Determine the (x, y) coordinate at the center of the cell enclosing the given text.  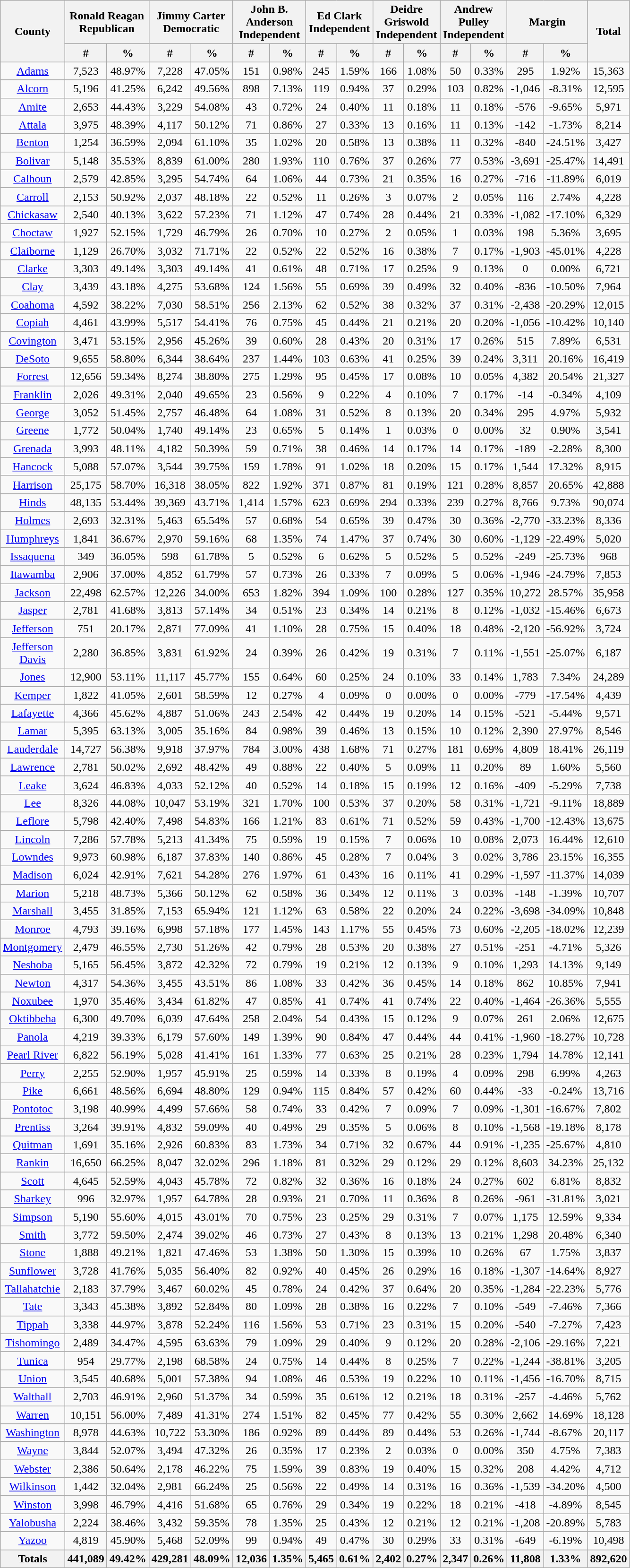
20.48% (566, 1235)
4,263 (608, 1073)
Jackson (33, 593)
598 (170, 557)
394 (321, 593)
13,716 (608, 1091)
-29.16% (566, 1343)
48.73% (128, 893)
862 (525, 983)
52.15% (128, 233)
4,793 (86, 929)
-16.70% (566, 1378)
6,721 (608, 269)
237 (251, 359)
6,340 (608, 1235)
4,645 (86, 1181)
0.67% (422, 1145)
36.05% (128, 557)
0.02% (489, 857)
58.51% (212, 305)
49.21% (128, 1253)
43.71% (212, 502)
5,463 (170, 520)
3,338 (86, 1325)
62.57% (128, 593)
3,544 (170, 466)
Marshall (33, 911)
52.09% (212, 1541)
0.04% (422, 857)
1,691 (86, 1145)
56.19% (128, 1055)
7.34% (566, 677)
Chickasaw (33, 215)
3,786 (525, 857)
Monroe (33, 929)
58.80% (128, 359)
51.45% (128, 413)
2.74% (566, 197)
45.91% (212, 1073)
16,318 (170, 484)
-1,464 (525, 1001)
161 (251, 1055)
Amite (33, 107)
-840 (525, 143)
1.39% (287, 1037)
4,117 (170, 125)
186 (251, 1433)
14,727 (86, 749)
3,993 (86, 448)
Ed ClarkIndependent (340, 22)
822 (251, 484)
996 (86, 1199)
198 (525, 233)
14.69% (566, 1414)
36.85% (128, 653)
36.59% (128, 143)
56.45% (128, 965)
2,653 (86, 107)
3,624 (86, 785)
48,135 (86, 502)
48.18% (212, 197)
40.13% (128, 215)
68 (251, 538)
7,153 (170, 911)
5,366 (170, 893)
49.70% (128, 1019)
46.91% (128, 1396)
-17.54% (566, 695)
1.47% (355, 538)
0.88% (287, 767)
294 (388, 502)
-649 (525, 1541)
Alcorn (33, 89)
56.38% (128, 749)
149 (251, 1037)
56.40% (212, 1271)
Smith (33, 1235)
34.23% (566, 1163)
-0.34% (566, 395)
20.65% (566, 484)
429,281 (170, 1559)
78 (251, 1523)
2.04% (287, 1019)
26.70% (128, 251)
2,540 (86, 215)
Covington (33, 341)
Tunica (33, 1361)
1,927 (86, 233)
3,541 (608, 431)
243 (251, 713)
11,117 (170, 677)
71.71% (212, 251)
-8.67% (566, 1433)
0.78% (287, 1289)
6,329 (608, 215)
784 (251, 749)
Copiah (33, 323)
27.97% (566, 731)
8,766 (525, 502)
47.05% (212, 71)
5,213 (170, 839)
1,821 (170, 1253)
0.30% (489, 1414)
35.46% (128, 1001)
39,369 (170, 502)
2,956 (170, 341)
Totals (33, 1559)
40.68% (128, 1378)
-1,744 (525, 1433)
44.63% (128, 1433)
58.59% (212, 695)
50.39% (212, 448)
1,888 (86, 1253)
-1,539 (525, 1487)
8,839 (170, 161)
Union (33, 1378)
-1,551 (525, 653)
44.97% (128, 1325)
51.06% (212, 713)
Warren (33, 1414)
275 (251, 377)
12,595 (608, 89)
48.09% (212, 1559)
Adams (33, 71)
53.68% (212, 287)
3,198 (86, 1109)
3,837 (608, 1253)
-4.89% (566, 1505)
5,088 (86, 466)
2,280 (86, 653)
-1.73% (566, 125)
4,500 (608, 1487)
74 (321, 538)
1.75% (566, 1253)
3,844 (86, 1451)
16,419 (608, 359)
-1,032 (525, 611)
10,272 (525, 593)
-1,946 (525, 575)
-1,456 (525, 1378)
0.24% (489, 359)
1,442 (86, 1487)
42,888 (608, 484)
5,028 (170, 1055)
54.28% (212, 875)
20.17% (128, 629)
-1,129 (525, 538)
1,841 (86, 538)
4,416 (170, 1505)
8,927 (608, 1271)
61.82% (212, 1001)
2,692 (170, 767)
2,693 (86, 520)
0.93% (287, 1199)
Hinds (33, 502)
653 (251, 593)
3,545 (86, 1378)
Clay (33, 287)
1,293 (525, 965)
15,363 (608, 71)
-9.65% (566, 107)
441,089 (86, 1559)
39.75% (212, 466)
4,832 (170, 1127)
6,344 (170, 359)
1,254 (86, 143)
110 (321, 161)
39.02% (212, 1235)
Bolivar (33, 161)
8,915 (608, 466)
-4.71% (566, 947)
65.94% (212, 911)
256 (251, 305)
52.59% (128, 1181)
Andrew PulleyIndependent (474, 22)
1.93% (287, 161)
6,300 (86, 1019)
42.85% (128, 179)
4.42% (566, 1469)
Jefferson (33, 629)
37.79% (128, 1289)
9,571 (608, 713)
Sunflower (33, 1271)
6.81% (566, 1181)
8,546 (608, 731)
5,971 (608, 107)
2,474 (170, 1235)
16.44% (566, 839)
2,489 (86, 1343)
37.00% (128, 575)
1,740 (170, 431)
4,043 (170, 1181)
8,978 (86, 1433)
49.42% (128, 1559)
3,872 (170, 965)
George (33, 413)
17.32% (566, 466)
-24.79% (566, 575)
-1,903 (525, 251)
-1,046 (525, 89)
2,970 (170, 538)
61.78% (212, 557)
54.41% (212, 323)
Oktibbeha (33, 1019)
0.72% (287, 107)
Coahoma (33, 305)
7.89% (566, 341)
-249 (525, 557)
3,494 (170, 1451)
39.16% (128, 929)
143 (321, 929)
6,024 (86, 875)
1.44% (287, 359)
1,129 (86, 251)
4,819 (86, 1541)
48 (321, 269)
42.40% (128, 821)
2.06% (566, 1019)
Attala (33, 125)
45.26% (212, 341)
-576 (525, 107)
3,467 (170, 1289)
57.18% (212, 929)
Lincoln (33, 839)
59.16% (212, 538)
1.57% (287, 502)
-1,235 (525, 1145)
63.63% (212, 1343)
49.56% (212, 89)
4,439 (608, 695)
Jefferson Davis (33, 653)
-189 (525, 448)
-7.27% (566, 1325)
50.02% (128, 767)
6,179 (170, 1037)
43.51% (212, 983)
Madison (33, 875)
1.78% (287, 466)
-1,721 (525, 803)
-1,700 (525, 821)
258 (251, 1019)
41.31% (212, 1414)
-1,568 (525, 1127)
45.78% (212, 1181)
2,926 (170, 1145)
29.77% (128, 1361)
41.41% (212, 1055)
-45.01% (566, 251)
94 (251, 1378)
Panola (33, 1037)
14.78% (566, 1055)
Tallahatchie (33, 1289)
7,738 (608, 785)
45.62% (128, 713)
18.41% (566, 749)
63 (321, 911)
-20.29% (566, 305)
32.04% (128, 1487)
Montgomery (33, 947)
1.70% (287, 803)
1,175 (525, 1217)
602 (525, 1181)
7.13% (287, 89)
47.46% (212, 1253)
2,224 (86, 1523)
-1,960 (525, 1037)
5,762 (608, 1396)
5,326 (608, 947)
Claiborne (33, 251)
4,033 (170, 785)
-5.44% (566, 713)
5,035 (170, 1271)
49.65% (212, 395)
Noxubee (33, 1001)
-34.09% (566, 911)
57.07% (128, 466)
12,226 (170, 593)
-33 (525, 1091)
21,327 (608, 377)
3,264 (86, 1127)
39.91% (128, 1127)
2,347 (455, 1559)
65 (251, 1505)
2,026 (86, 395)
County (33, 31)
6,694 (170, 1091)
3,813 (170, 611)
4,109 (608, 395)
Choctaw (33, 233)
-2,438 (525, 305)
6,019 (608, 179)
4,015 (170, 1217)
9,334 (608, 1217)
John B. AndersonIndependent (269, 22)
12,900 (86, 677)
10,151 (86, 1414)
31.85% (128, 911)
5,776 (608, 1289)
Issaquena (33, 557)
61.00% (212, 161)
10.85% (566, 983)
623 (321, 502)
53.19% (212, 803)
4,182 (170, 448)
86 (251, 983)
14,039 (608, 875)
34.47% (128, 1343)
954 (86, 1361)
61.79% (212, 575)
1.18% (287, 1163)
-2,120 (525, 629)
41.76% (128, 1271)
4,499 (170, 1109)
-549 (525, 1307)
2,390 (525, 731)
2,402 (388, 1559)
2,601 (170, 695)
6,242 (170, 89)
45.38% (128, 1307)
7,030 (170, 305)
6,661 (86, 1091)
349 (86, 557)
91 (321, 466)
-15.46% (566, 611)
39.33% (128, 1037)
4,461 (86, 323)
53.44% (128, 502)
95 (321, 377)
54.36% (128, 983)
Yalobusha (33, 1523)
-2.28% (566, 448)
53.30% (212, 1433)
12,015 (608, 305)
3,975 (86, 125)
4,219 (86, 1037)
1.73% (287, 1145)
90 (321, 1037)
-1,597 (525, 875)
-1,208 (525, 1523)
32.02% (212, 1163)
-142 (525, 125)
14,491 (608, 161)
Franklin (33, 395)
0.83% (355, 1469)
4,592 (86, 305)
5,218 (86, 893)
177 (251, 929)
52.24% (212, 1325)
61.10% (212, 143)
Jones (33, 677)
38.80% (212, 377)
Clarke (33, 269)
56.00% (128, 1414)
24,289 (608, 677)
77.09% (212, 629)
129 (251, 1091)
20.54% (566, 377)
10,728 (608, 1037)
3,343 (86, 1307)
-25.73% (566, 557)
12,141 (608, 1055)
Wayne (33, 1451)
54.83% (212, 821)
38.64% (212, 359)
9,918 (170, 749)
43.01% (212, 1217)
23.15% (566, 857)
50.92% (128, 197)
47.64% (212, 1019)
2,255 (86, 1073)
44.08% (128, 803)
Wilkinson (33, 1487)
2,579 (86, 179)
-409 (525, 785)
-19.18% (566, 1127)
-11.89% (566, 179)
208 (525, 1469)
2,757 (170, 413)
38.22% (128, 305)
-1,056 (525, 323)
3,471 (86, 341)
46.83% (128, 785)
7,621 (170, 875)
Carroll (33, 197)
12,239 (608, 929)
0.87% (355, 484)
-20.89% (566, 1523)
3,032 (170, 251)
99 (251, 1541)
Deidre GriswoldIndependent (407, 22)
79 (251, 1343)
10,140 (608, 323)
-2,106 (525, 1343)
1,783 (525, 677)
44.43% (128, 107)
-1,244 (525, 1361)
-540 (525, 1325)
57.78% (128, 839)
438 (321, 749)
1,772 (86, 431)
7,228 (170, 71)
59.09% (212, 1127)
Greene (33, 431)
4,887 (170, 713)
8,326 (86, 803)
10,707 (608, 893)
5,020 (608, 538)
4,317 (86, 983)
968 (608, 557)
Winston (33, 1505)
2,073 (525, 839)
8,857 (525, 484)
4,275 (170, 287)
0.90% (566, 431)
Total (608, 31)
54.74% (212, 179)
63.13% (128, 731)
5,517 (170, 323)
Perry (33, 1073)
57.23% (212, 215)
54.08% (212, 107)
60.83% (212, 1145)
5,560 (608, 767)
276 (251, 875)
-17.10% (566, 215)
5,465 (321, 1559)
48.56% (128, 1091)
41.34% (212, 839)
3,622 (170, 215)
751 (86, 629)
3,052 (86, 413)
64.78% (212, 1199)
41.25% (128, 89)
1.06% (287, 179)
12.59% (566, 1217)
6.99% (566, 1073)
4,595 (170, 1343)
Lamar (33, 731)
61.92% (212, 653)
18,128 (608, 1414)
57.66% (212, 1109)
45.77% (212, 677)
2.54% (287, 713)
Stone (33, 1253)
8,300 (608, 448)
-521 (525, 713)
Lee (33, 803)
37.97% (212, 749)
-1,301 (525, 1109)
0.85% (287, 1001)
73 (455, 929)
-14 (525, 395)
1.97% (287, 875)
50.04% (128, 431)
151 (251, 71)
55.60% (128, 1217)
52.84% (212, 1307)
76 (251, 323)
38.46% (128, 1523)
9.73% (566, 502)
Hancock (33, 466)
48.11% (128, 448)
296 (251, 1163)
-25.67% (566, 1145)
35,958 (608, 593)
14.13% (566, 965)
Newton (33, 983)
Tishomingo (33, 1343)
66.24% (212, 1487)
-24.51% (566, 143)
48.97% (128, 71)
48.39% (128, 125)
57.60% (212, 1037)
48.80% (212, 1091)
1,822 (86, 695)
5,395 (86, 731)
-11.37% (566, 875)
Humphreys (33, 538)
12,036 (251, 1559)
65.54% (212, 520)
52.07% (128, 1451)
16,355 (608, 857)
1,970 (86, 1001)
3,311 (525, 359)
4.75% (566, 1451)
-418 (525, 1505)
7,498 (170, 821)
1.10% (287, 629)
8,274 (170, 377)
37.83% (212, 857)
-257 (525, 1396)
-18.27% (566, 1037)
1.68% (355, 749)
10,047 (170, 803)
3,432 (170, 1523)
31 (321, 413)
Leflore (33, 821)
6,531 (608, 341)
3,439 (86, 287)
Grenada (33, 448)
51.26% (212, 947)
7,221 (608, 1343)
-5.29% (566, 785)
1,298 (525, 1235)
-8.31% (566, 89)
119 (321, 89)
2,094 (170, 143)
18,889 (608, 803)
2,178 (170, 1469)
239 (455, 502)
-26.36% (566, 1001)
2,703 (86, 1396)
280 (251, 161)
3,229 (170, 107)
3,892 (170, 1307)
60.02% (212, 1289)
6,673 (608, 611)
8,336 (608, 520)
892,620 (608, 1559)
-3,698 (525, 911)
7,523 (86, 71)
Webster (33, 1469)
10,848 (608, 911)
-33.23% (566, 520)
-2,205 (525, 929)
Simpson (33, 1217)
Forrest (33, 377)
0.48% (489, 629)
3,728 (86, 1271)
12,656 (86, 377)
-38.81% (566, 1361)
1.45% (287, 929)
-148 (525, 893)
3,205 (608, 1361)
46.48% (212, 413)
321 (251, 803)
Neshoba (33, 965)
52.90% (128, 1073)
-9.11% (566, 803)
Pike (33, 1091)
1.38% (287, 1253)
Scott (33, 1181)
274 (251, 1414)
4.97% (566, 413)
5,148 (86, 161)
Lafayette (33, 713)
0.41% (489, 1037)
2,906 (86, 575)
0.91% (489, 1145)
Tippah (33, 1325)
898 (251, 89)
42.91% (128, 875)
2,871 (170, 629)
66.25% (128, 1163)
2,386 (86, 1469)
-12.43% (566, 821)
1,729 (170, 233)
1.82% (287, 593)
90,074 (608, 502)
60.98% (128, 857)
Itawamba (33, 575)
Quitman (33, 1145)
7,802 (608, 1109)
43.18% (128, 287)
-56.92% (566, 629)
6,998 (170, 929)
59.34% (128, 377)
Lowndes (33, 857)
Yazoo (33, 1541)
115 (321, 1091)
57.14% (212, 611)
7,489 (170, 1414)
-961 (525, 1199)
3,695 (608, 233)
6,822 (86, 1055)
Sharkey (33, 1199)
245 (321, 71)
7,286 (86, 839)
46.22% (212, 1469)
25,175 (86, 484)
5,196 (86, 89)
26,119 (608, 749)
1.30% (355, 1253)
50.64% (128, 1469)
52.12% (212, 785)
-836 (525, 287)
-1,307 (525, 1271)
3,831 (170, 653)
Lauderdale (33, 749)
Rankin (33, 1163)
51.37% (212, 1396)
46.55% (128, 947)
13,675 (608, 821)
9,973 (86, 857)
Ronald ReaganRepublican (107, 22)
12,675 (608, 1019)
58.70% (128, 484)
12,610 (608, 839)
10,722 (170, 1433)
2,037 (170, 197)
53.11% (128, 677)
0.62% (355, 557)
2,960 (170, 1396)
1.17% (355, 929)
8,214 (608, 125)
8,178 (608, 1127)
7,941 (608, 983)
Margin (547, 22)
2,153 (86, 197)
-7.46% (566, 1307)
57.38% (212, 1378)
Harrison (33, 484)
261 (525, 1019)
-16.67% (566, 1109)
41.05% (128, 695)
40.99% (128, 1109)
2,040 (170, 395)
5,190 (86, 1217)
1.29% (287, 377)
10,498 (608, 1541)
Holmes (33, 520)
32.97% (128, 1199)
2,183 (86, 1289)
-25.07% (566, 653)
7,366 (608, 1307)
3,427 (608, 143)
Lawrence (33, 767)
1,794 (525, 1055)
8,047 (170, 1163)
-25.47% (566, 161)
61 (321, 875)
5,468 (170, 1541)
-1.39% (566, 893)
3,772 (86, 1235)
5,555 (608, 1001)
43 (251, 107)
36.67% (128, 538)
8,832 (608, 1181)
-22.49% (566, 538)
1.60% (566, 767)
-31.81% (566, 1199)
3,724 (608, 629)
-18.02% (566, 929)
1,414 (251, 502)
-3,691 (525, 161)
-22.23% (566, 1289)
16,650 (86, 1163)
4,809 (525, 749)
-779 (525, 695)
1.51% (287, 1414)
67 (525, 1253)
1,544 (525, 466)
7,383 (608, 1451)
Pearl River (33, 1055)
42.32% (212, 965)
2,198 (170, 1361)
371 (321, 484)
-1,284 (525, 1289)
47.32% (212, 1451)
-251 (525, 947)
-4.46% (566, 1396)
Jasper (33, 611)
8,603 (525, 1163)
-6.19% (566, 1541)
350 (525, 1451)
4,712 (608, 1469)
3.00% (287, 749)
155 (251, 677)
3,021 (608, 1199)
6 (321, 557)
Washington (33, 1433)
7,423 (608, 1325)
Leake (33, 785)
20.16% (566, 359)
2,730 (170, 947)
2,662 (525, 1414)
51.68% (212, 1505)
28.57% (566, 593)
Prentiss (33, 1127)
159 (251, 466)
-10.42% (566, 323)
124 (251, 287)
22,498 (86, 593)
5,783 (608, 1523)
9,149 (608, 965)
38.05% (212, 484)
DeSoto (33, 359)
-2,770 (525, 520)
Tate (33, 1307)
Pontotoc (33, 1109)
0.68% (287, 520)
5,798 (86, 821)
3,878 (170, 1325)
11,808 (525, 1559)
45.90% (128, 1541)
2,981 (170, 1487)
1.21% (287, 821)
4,810 (608, 1145)
-1,082 (525, 215)
3,295 (170, 179)
32.31% (128, 520)
68.58% (212, 1361)
70 (251, 1217)
5,001 (170, 1378)
80 (251, 1307)
181 (455, 749)
25,132 (608, 1163)
9,655 (86, 359)
-10.50% (566, 287)
49.31% (128, 395)
3,434 (170, 1001)
4,366 (86, 713)
7,964 (608, 287)
8,545 (608, 1505)
41.68% (128, 611)
515 (525, 341)
35.53% (128, 161)
34.00% (212, 593)
7,853 (608, 575)
6,039 (170, 1019)
127 (455, 593)
2,479 (86, 947)
2.13% (287, 305)
5.36% (566, 233)
53.15% (128, 341)
Marion (33, 893)
-716 (525, 179)
Calhoun (33, 179)
59.50% (128, 1235)
48.42% (212, 767)
Benton (33, 143)
59.35% (212, 1523)
84 (251, 731)
4,382 (525, 377)
5,932 (608, 413)
140 (251, 857)
Kemper (33, 695)
-0.24% (566, 1091)
Jimmy CarterDemocratic (191, 22)
3,998 (86, 1505)
4,852 (170, 575)
5,165 (86, 965)
298 (525, 1073)
-34.20% (566, 1487)
20,117 (608, 1433)
8,715 (608, 1378)
Walthall (33, 1396)
3,005 (170, 731)
-14.64% (566, 1271)
43.99% (128, 323)
